Scan for the cell matching the given text and deliver its [x, y] coordinate at center. 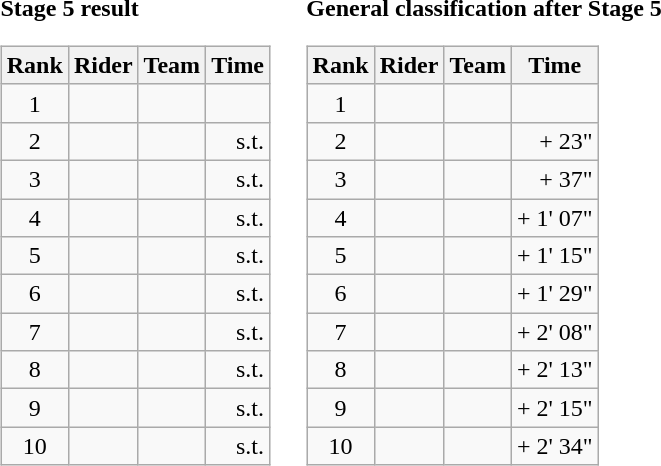
+ 2' 15" [554, 408]
+ 1' 15" [554, 256]
+ 1' 07" [554, 217]
+ 2' 08" [554, 332]
+ 2' 34" [554, 446]
+ 2' 13" [554, 370]
+ 23" [554, 141]
+ 37" [554, 179]
+ 1' 29" [554, 294]
